Scan for the cell matching the given text and deliver its (X, Y) coordinate at center. 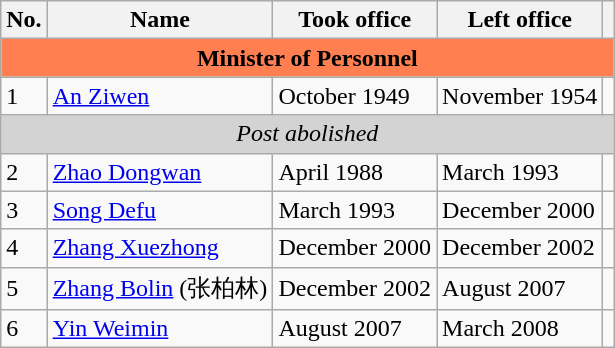
Post abolished (308, 134)
6 (24, 329)
No. (24, 20)
November 1954 (520, 96)
March 2008 (520, 329)
April 1988 (355, 172)
Minister of Personnel (308, 58)
Left office (520, 20)
An Ziwen (160, 96)
Yin Weimin (160, 329)
4 (24, 248)
Took office (355, 20)
Zhang Bolin (张柏林) (160, 288)
Zhao Dongwan (160, 172)
Name (160, 20)
3 (24, 210)
Zhang Xuezhong (160, 248)
1 (24, 96)
Song Defu (160, 210)
October 1949 (355, 96)
2 (24, 172)
5 (24, 288)
